Determine the [X, Y] coordinate at the center of the cell enclosing the given text.  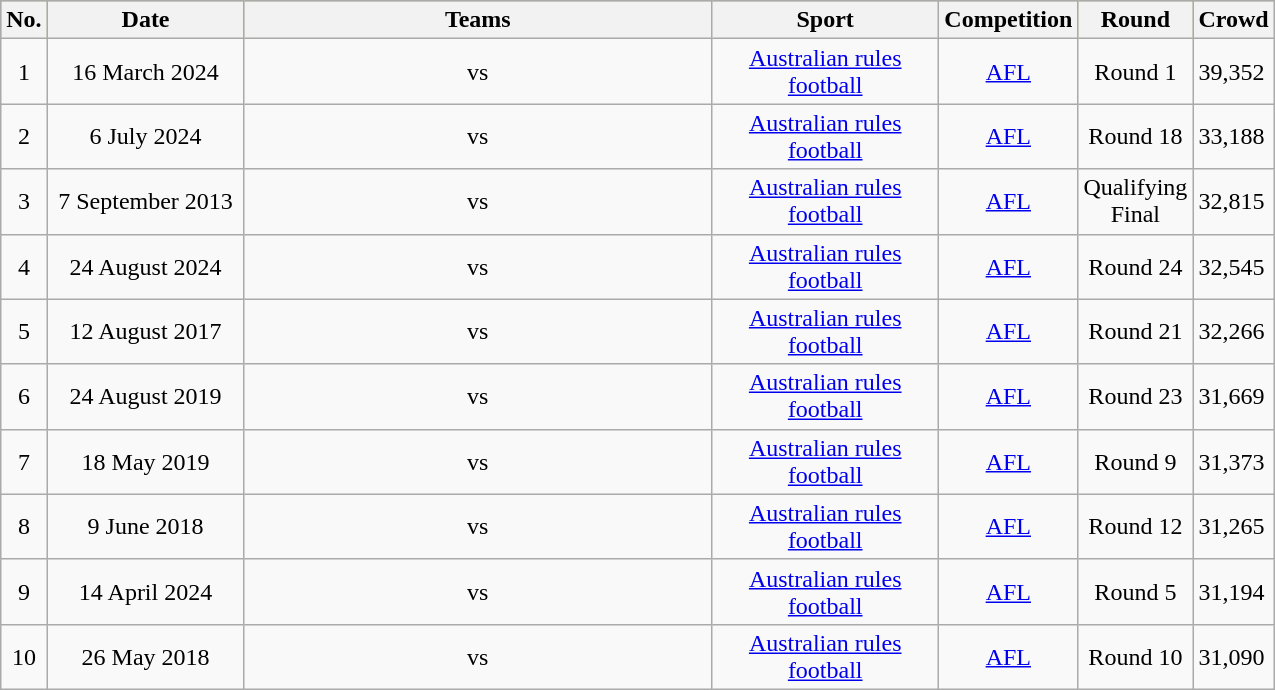
7 [24, 462]
24 August 2024 [146, 266]
31,265 [1234, 526]
Round 1 [1136, 72]
8 [24, 526]
Sport [826, 20]
6 July 2024 [146, 136]
9 June 2018 [146, 526]
32,815 [1234, 202]
Date [146, 20]
Round 23 [1136, 396]
Round 12 [1136, 526]
Round 10 [1136, 656]
9 [24, 592]
Competition [1008, 20]
Round 18 [1136, 136]
Teams [478, 20]
6 [24, 396]
Round [1136, 20]
12 August 2017 [146, 332]
3 [24, 202]
16 March 2024 [146, 72]
31,373 [1234, 462]
Qualifying Final [1136, 202]
14 April 2024 [146, 592]
10 [24, 656]
31,194 [1234, 592]
32,545 [1234, 266]
Crowd [1234, 20]
18 May 2019 [146, 462]
1 [24, 72]
24 August 2019 [146, 396]
4 [24, 266]
26 May 2018 [146, 656]
31,669 [1234, 396]
Round 5 [1136, 592]
Round 24 [1136, 266]
2 [24, 136]
No. [24, 20]
33,188 [1234, 136]
Round 9 [1136, 462]
39,352 [1234, 72]
7 September 2013 [146, 202]
31,090 [1234, 656]
32,266 [1234, 332]
Round 21 [1136, 332]
5 [24, 332]
